For the text-containing cell, return its midpoint in [X, Y] coordinate format. 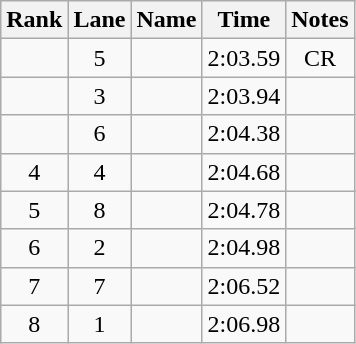
Time [244, 20]
Lane [100, 20]
2:03.59 [244, 58]
Notes [320, 20]
Name [166, 20]
2:04.68 [244, 172]
2 [100, 248]
CR [320, 58]
2:06.98 [244, 324]
2:04.38 [244, 134]
2:06.52 [244, 286]
1 [100, 324]
3 [100, 96]
Rank [34, 20]
2:04.78 [244, 210]
2:04.98 [244, 248]
2:03.94 [244, 96]
